For the text-containing cell, return its midpoint in (x, y) coordinate format. 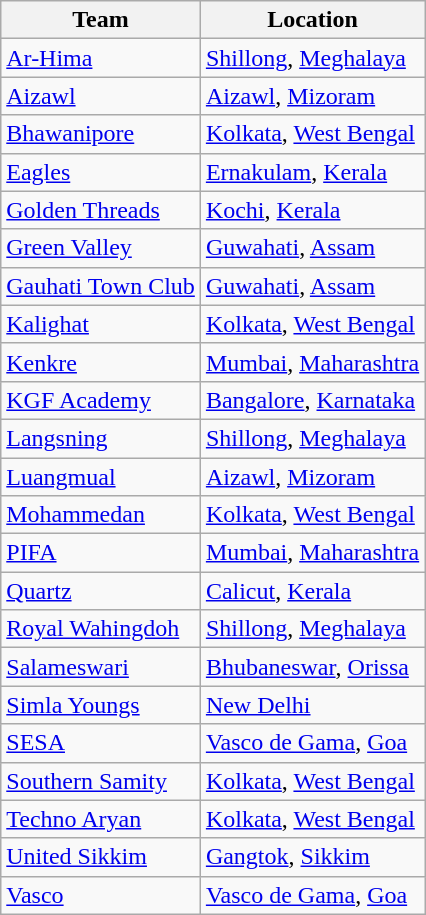
Vasco (101, 895)
Green Valley (101, 248)
Gauhati Town Club (101, 286)
Bangalore, Karnataka (312, 400)
SESA (101, 743)
Calicut, Kerala (312, 591)
Salameswari (101, 667)
Bhubaneswar, Orissa (312, 667)
Kalighat (101, 324)
Langsning (101, 438)
PIFA (101, 553)
Location (312, 20)
Luangmual (101, 477)
Gangtok, Sikkim (312, 857)
Eagles (101, 172)
Bhawanipore (101, 134)
Ernakulam, Kerala (312, 172)
Southern Samity (101, 781)
Quartz (101, 591)
Team (101, 20)
Aizawl (101, 96)
Techno Aryan (101, 819)
Golden Threads (101, 210)
Royal Wahingdoh (101, 629)
United Sikkim (101, 857)
KGF Academy (101, 400)
Kochi, Kerala (312, 210)
Kenkre (101, 362)
Mohammedan (101, 515)
New Delhi (312, 705)
Simla Youngs (101, 705)
Ar-Hima (101, 58)
